Output the (X, Y) coordinate of the center of the cell containing the given text.  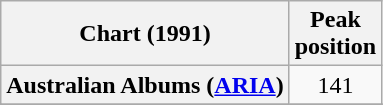
Australian Albums (ARIA) (145, 85)
Chart (1991) (145, 34)
141 (335, 85)
Peakposition (335, 34)
